Identify which cell holds the provided text, then report its (x, y) central coordinate. 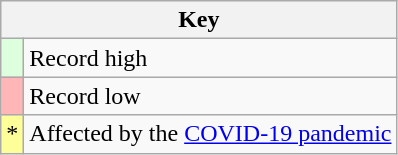
Record high (210, 58)
Record low (210, 96)
Affected by the COVID-19 pandemic (210, 134)
* (12, 134)
Key (199, 20)
